Find where the given text appears and provide that cell's center as (x, y) coordinate. 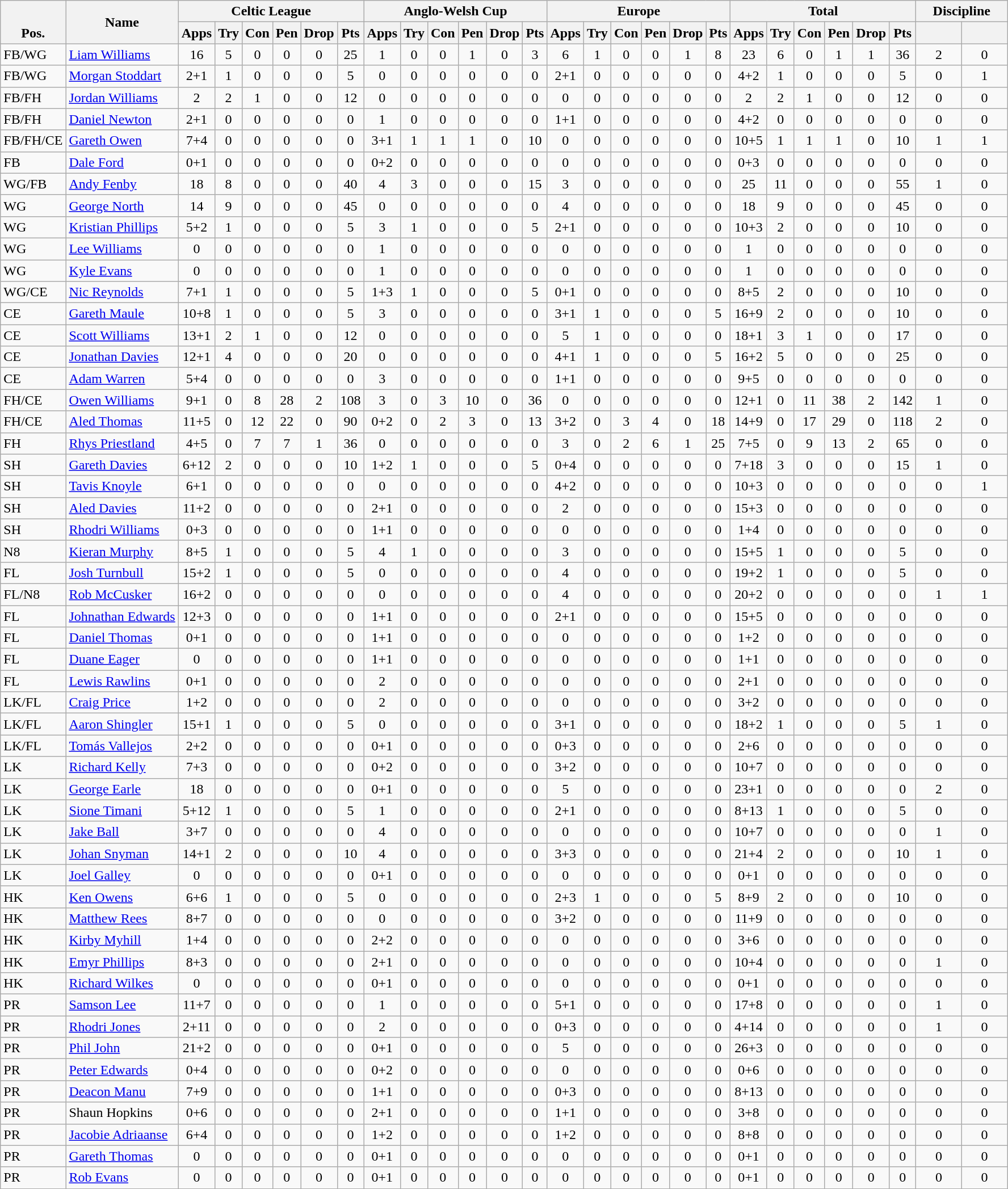
108 (351, 400)
Nic Reynolds (122, 292)
40 (351, 184)
Deacon Manu (122, 1091)
15+1 (196, 724)
23+1 (749, 789)
Andy Fenby (122, 184)
Pos. (33, 22)
Rhodri Williams (122, 530)
Rob Evans (122, 1178)
7+4 (196, 141)
Joel Galley (122, 875)
90 (351, 422)
Johnathan Edwards (122, 616)
8+3 (196, 962)
6+6 (196, 897)
23 (749, 54)
Samson Lee (122, 1005)
Dale Ford (122, 162)
Anglo-Welsh Cup (455, 11)
Daniel Thomas (122, 638)
Peter Edwards (122, 1070)
6+1 (196, 486)
Ken Owens (122, 897)
Adam Warren (122, 379)
Scott Williams (122, 335)
Daniel Newton (122, 119)
6+4 (196, 1135)
Aaron Shingler (122, 724)
14 (196, 205)
10+8 (196, 314)
3+7 (196, 832)
7+1 (196, 292)
9+5 (749, 379)
7+9 (196, 1091)
3+6 (749, 940)
Sione Timani (122, 810)
George North (122, 205)
Jordan Williams (122, 98)
3+3 (565, 854)
Aled Davies (122, 508)
16+9 (749, 314)
20+2 (749, 594)
11+2 (196, 508)
Shaun Hopkins (122, 1113)
5+4 (196, 379)
17+8 (749, 1005)
9+1 (196, 400)
6+12 (196, 465)
21+2 (196, 1048)
4+14 (749, 1027)
15+3 (749, 508)
Lee Williams (122, 249)
Aled Thomas (122, 422)
29 (839, 422)
18+1 (749, 335)
142 (902, 400)
Jake Ball (122, 832)
2+3 (565, 897)
7+5 (749, 443)
4+5 (196, 443)
Kyle Evans (122, 271)
55 (902, 184)
Gareth Thomas (122, 1156)
Celtic League (271, 11)
Rob McCusker (122, 594)
FB (33, 162)
5+2 (196, 227)
16 (196, 54)
12+3 (196, 616)
Rhodri Jones (122, 1027)
Gareth Davies (122, 465)
3+8 (749, 1113)
22 (287, 422)
Total (823, 11)
Tomás Vallejos (122, 746)
11+9 (749, 918)
8+9 (749, 897)
13+1 (196, 335)
10+4 (749, 962)
Owen Williams (122, 400)
Matthew Rees (122, 918)
Richard Kelly (122, 767)
65 (902, 443)
5+12 (196, 810)
7+18 (749, 465)
10+5 (749, 141)
Kieran Murphy (122, 551)
WG/FB (33, 184)
Emyr Phillips (122, 962)
Phil John (122, 1048)
Discipline (961, 11)
Liam Williams (122, 54)
N8 (33, 551)
11+7 (196, 1005)
Jonathan Davies (122, 357)
FL/N8 (33, 594)
15+2 (196, 573)
8+8 (749, 1135)
Morgan Stoddart (122, 76)
Kristian Phillips (122, 227)
11+5 (196, 422)
4+1 (565, 357)
8+7 (196, 918)
26+3 (749, 1048)
2+11 (196, 1027)
38 (839, 400)
FB/FH/CE (33, 141)
Tavis Knoyle (122, 486)
Gareth Maule (122, 314)
Name (122, 22)
20 (351, 357)
Europe (639, 11)
Jacobie Adriaanse (122, 1135)
19+2 (749, 573)
5+1 (565, 1005)
18+2 (749, 724)
14+1 (196, 854)
Lewis Rawlins (122, 681)
21+4 (749, 854)
Richard Wilkes (122, 984)
Josh Turnbull (122, 573)
Craig Price (122, 703)
7+3 (196, 767)
WG/CE (33, 292)
118 (902, 422)
George Earle (122, 789)
Johan Snyman (122, 854)
14+9 (749, 422)
28 (287, 400)
Gareth Owen (122, 141)
Duane Eager (122, 659)
FH (33, 443)
Rhys Priestland (122, 443)
Kirby Myhill (122, 940)
1+3 (382, 292)
2+6 (749, 746)
